Provide the [X, Y] coordinate of the cell's center where the given text is located.  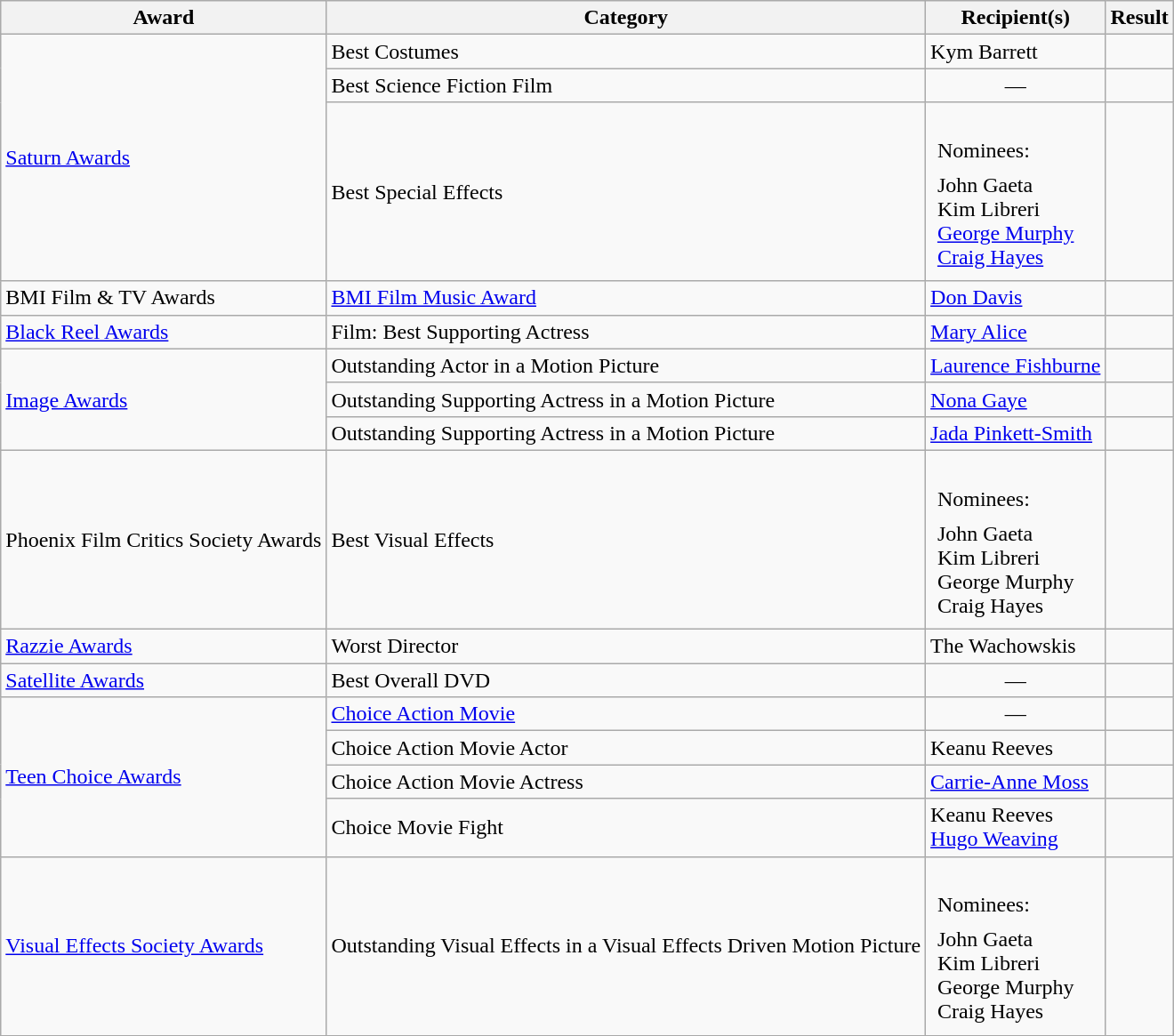
Choice Movie Fight [626, 827]
The Wachowskis [1016, 646]
BMI Film Music Award [626, 298]
Jada Pinkett-Smith [1016, 433]
Category [626, 18]
BMI Film & TV Awards [164, 298]
Best Science Fiction Film [626, 85]
Keanu ReevesHugo Weaving [1016, 827]
Best Special Effects [626, 192]
Best Overall DVD [626, 680]
Carrie-Anne Moss [1016, 782]
Worst Director [626, 646]
Laurence Fishburne [1016, 365]
Best Costumes [626, 52]
Award [164, 18]
Best Visual Effects [626, 539]
Nominees: John Gaeta Kim LibreriGeorge Murphy Craig Hayes [1016, 192]
Film: Best Supporting Actress [626, 332]
Saturn Awards [164, 158]
Nona Gaye [1016, 399]
Razzie Awards [164, 646]
Satellite Awards [164, 680]
John Gaeta Kim LibreriGeorge Murphy Craig Hayes [1016, 221]
Black Reel Awards [164, 332]
Keanu Reeves [1016, 748]
Result [1139, 18]
Outstanding Visual Effects in a Visual Effects Driven Motion Picture [626, 946]
Choice Action Movie Actor [626, 748]
Don Davis [1016, 298]
Visual Effects Society Awards [164, 946]
Mary Alice [1016, 332]
Outstanding Actor in a Motion Picture [626, 365]
Image Awards [164, 399]
Choice Action Movie [626, 714]
Choice Action Movie Actress [626, 782]
Kym Barrett [1016, 52]
Teen Choice Awards [164, 777]
Phoenix Film Critics Society Awards [164, 539]
Recipient(s) [1016, 18]
